Locate the cell with the specified text and output its (x, y) center coordinate. 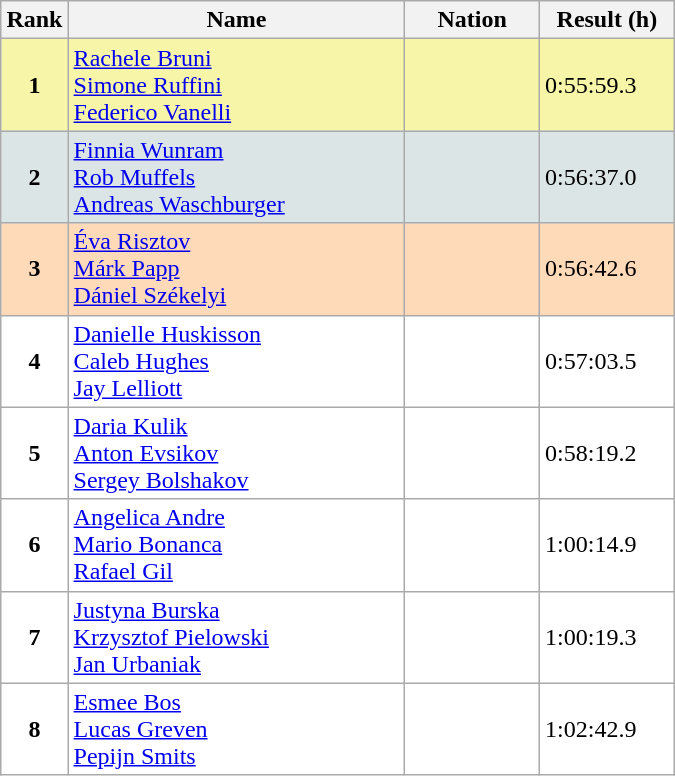
1:02:42.9 (608, 729)
Name (236, 20)
Daria KulikAnton EvsikovSergey Bolshakov (236, 453)
Finnia WunramRob MuffelsAndreas Waschburger (236, 177)
8 (34, 729)
6 (34, 545)
Esmee BosLucas GrevenPepijn Smits (236, 729)
7 (34, 637)
3 (34, 269)
Justyna BurskaKrzysztof PielowskiJan Urbaniak (236, 637)
Rank (34, 20)
Angelica AndreMario BonancaRafael Gil (236, 545)
1 (34, 85)
Danielle HuskissonCaleb HughesJay Lelliott (236, 361)
Result (h) (608, 20)
1:00:19.3 (608, 637)
0:58:19.2 (608, 453)
0:56:37.0 (608, 177)
1:00:14.9 (608, 545)
0:57:03.5 (608, 361)
Nation (472, 20)
5 (34, 453)
0:56:42.6 (608, 269)
0:55:59.3 (608, 85)
2 (34, 177)
4 (34, 361)
Rachele BruniSimone RuffiniFederico Vanelli (236, 85)
Éva RisztovMárk PappDániel Székelyi (236, 269)
